From the cell containing the given text, extract its center point as (x, y) coordinate. 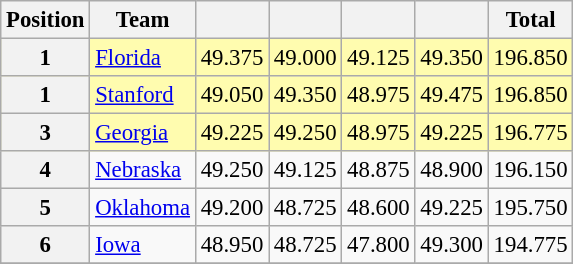
Team (142, 20)
49.000 (306, 58)
194.775 (530, 245)
Florida (142, 58)
49.475 (452, 95)
Oklahoma (142, 208)
3 (46, 133)
47.800 (378, 245)
48.875 (378, 170)
49.200 (232, 208)
6 (46, 245)
49.375 (232, 58)
Position (46, 20)
48.900 (452, 170)
49.050 (232, 95)
195.750 (530, 208)
49.300 (452, 245)
48.950 (232, 245)
Total (530, 20)
5 (46, 208)
48.600 (378, 208)
196.775 (530, 133)
196.150 (530, 170)
Stanford (142, 95)
4 (46, 170)
Georgia (142, 133)
Nebraska (142, 170)
Iowa (142, 245)
